Capture the cell that displays the provided text and extract its [X, Y] central coordinate. 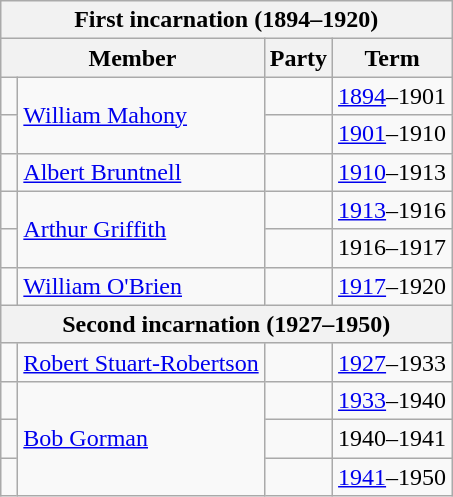
Party [298, 58]
1916–1917 [392, 248]
1910–1913 [392, 172]
Term [392, 58]
Member [132, 58]
Albert Bruntnell [141, 172]
1933–1940 [392, 400]
Robert Stuart-Robertson [141, 362]
1901–1910 [392, 134]
1940–1941 [392, 438]
Bob Gorman [141, 438]
1917–1920 [392, 286]
1894–1901 [392, 96]
Second incarnation (1927–1950) [226, 324]
William Mahony [141, 115]
1927–1933 [392, 362]
Arthur Griffith [141, 229]
1913–1916 [392, 210]
William O'Brien [141, 286]
First incarnation (1894–1920) [226, 20]
1941–1950 [392, 477]
